Provide the [x, y] coordinate of the cell's center where the given text is located.  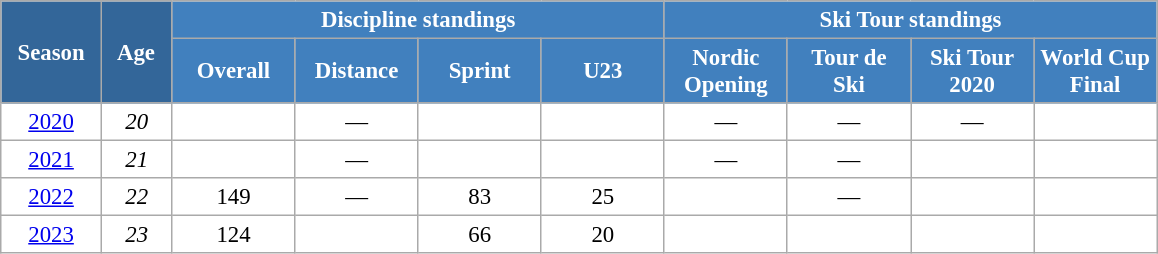
83 [480, 197]
Overall [234, 72]
Ski Tour2020 [972, 72]
149 [234, 197]
NordicOpening [726, 72]
2022 [52, 197]
21 [136, 160]
Tour deSki [848, 72]
22 [136, 197]
2021 [52, 160]
Discipline standings [418, 20]
U23 [602, 72]
Age [136, 52]
Sprint [480, 72]
Season [52, 52]
25 [602, 197]
66 [480, 235]
Ski Tour standings [910, 20]
124 [234, 235]
Distance [356, 72]
2023 [52, 235]
23 [136, 235]
World CupFinal [1096, 72]
2020 [52, 122]
